From the cell containing the given text, extract its center point as (x, y) coordinate. 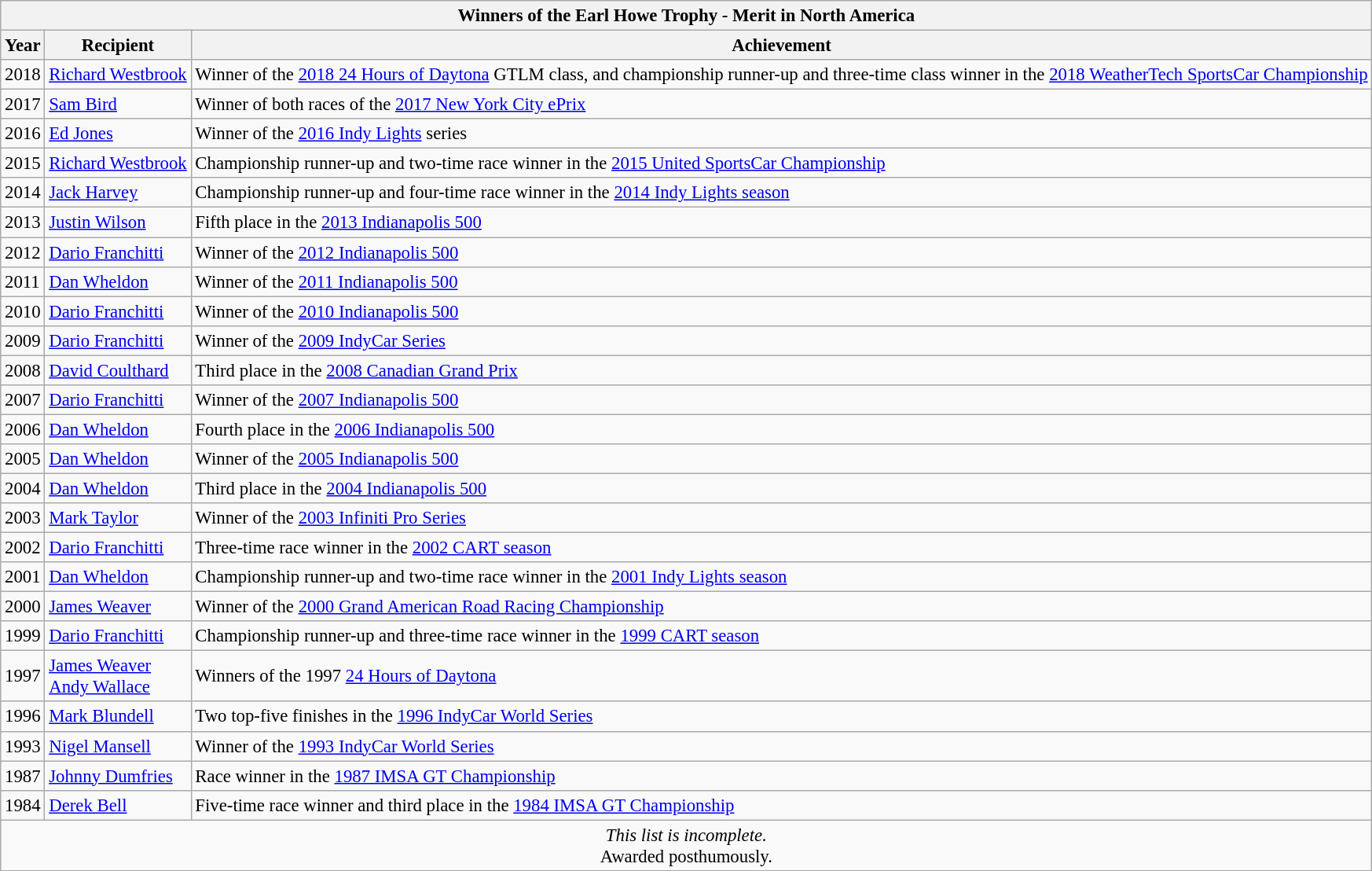
Winner of the 2012 Indianapolis 500 (781, 252)
Winner of the 2000 Grand American Road Racing Championship (781, 607)
Third place in the 2004 Indianapolis 500 (781, 488)
Winner of the 2007 Indianapolis 500 (781, 400)
Third place in the 2008 Canadian Grand Prix (781, 370)
2009 (23, 340)
2014 (23, 193)
Winner of the 1993 IndyCar World Series (781, 746)
Winner of the 2009 IndyCar Series (781, 340)
David Coulthard (118, 370)
Year (23, 46)
James Weaver (118, 607)
1984 (23, 805)
Winners of the 1997 24 Hours of Daytona (781, 676)
Three-time race winner in the 2002 CART season (781, 548)
Jack Harvey (118, 193)
2013 (23, 222)
2016 (23, 134)
Winner of the 2011 Indianapolis 500 (781, 281)
2011 (23, 281)
Winner of the 2016 Indy Lights series (781, 134)
2000 (23, 607)
2001 (23, 577)
2012 (23, 252)
Winners of the Earl Howe Trophy - Merit in North America (687, 16)
James Weaver Andy Wallace (118, 676)
1993 (23, 746)
Championship runner-up and two-time race winner in the 2001 Indy Lights season (781, 577)
2015 (23, 164)
Mark Taylor (118, 518)
Winner of the 2003 Infiniti Pro Series (781, 518)
Recipient (118, 46)
2003 (23, 518)
2005 (23, 459)
Five-time race winner and third place in the 1984 IMSA GT Championship (781, 805)
Sam Bird (118, 105)
Fifth place in the 2013 Indianapolis 500 (781, 222)
1999 (23, 636)
Championship runner-up and two-time race winner in the 2015 United SportsCar Championship (781, 164)
2008 (23, 370)
2002 (23, 548)
1997 (23, 676)
2018 (23, 75)
Johnny Dumfries (118, 776)
Justin Wilson (118, 222)
Nigel Mansell (118, 746)
Winner of the 2010 Indianapolis 500 (781, 311)
2004 (23, 488)
This list is incomplete. Awarded posthumously. (687, 846)
Race winner in the 1987 IMSA GT Championship (781, 776)
2007 (23, 400)
Winner of the 2005 Indianapolis 500 (781, 459)
Winner of both races of the 2017 New York City ePrix (781, 105)
Championship runner-up and four-time race winner in the 2014 Indy Lights season (781, 193)
Ed Jones (118, 134)
Two top-five finishes in the 1996 IndyCar World Series (781, 717)
Achievement (781, 46)
Derek Bell (118, 805)
1987 (23, 776)
1996 (23, 717)
2010 (23, 311)
Mark Blundell (118, 717)
2006 (23, 429)
Fourth place in the 2006 Indianapolis 500 (781, 429)
Championship runner-up and three-time race winner in the 1999 CART season (781, 636)
2017 (23, 105)
